Search for the cell housing the specified text and yield its [x, y] center coordinate. 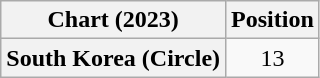
Chart (2023) [114, 20]
South Korea (Circle) [114, 58]
Position [273, 20]
13 [273, 58]
